Pinpoint the cell where the given text exists, returning its [X, Y] midpoint coordinate. 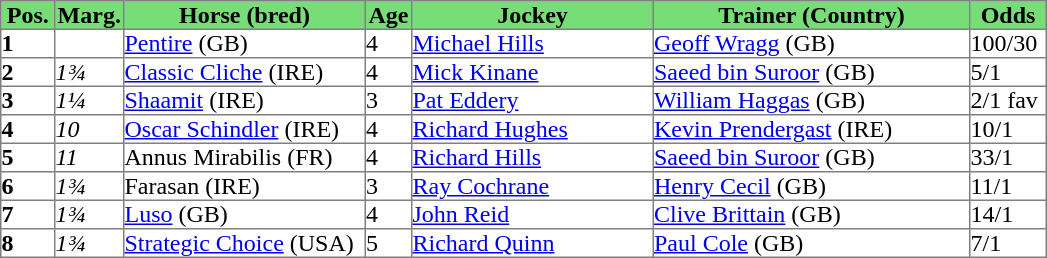
Richard Quinn [533, 243]
Oscar Schindler (IRE) [245, 129]
Ray Cochrane [533, 186]
8 [28, 243]
2 [28, 72]
100/30 [1008, 43]
Mick Kinane [533, 72]
Henry Cecil (GB) [811, 186]
Pentire (GB) [245, 43]
10/1 [1008, 129]
Richard Hills [533, 157]
7 [28, 214]
William Haggas (GB) [811, 100]
33/1 [1008, 157]
Clive Brittain (GB) [811, 214]
Horse (bred) [245, 15]
Paul Cole (GB) [811, 243]
Classic Cliche (IRE) [245, 72]
11/1 [1008, 186]
Farasan (IRE) [245, 186]
Annus Mirabilis (FR) [245, 157]
1 [28, 43]
Geoff Wragg (GB) [811, 43]
Kevin Prendergast (IRE) [811, 129]
Pat Eddery [533, 100]
Richard Hughes [533, 129]
10 [90, 129]
Michael Hills [533, 43]
Odds [1008, 15]
14/1 [1008, 214]
Strategic Choice (USA) [245, 243]
6 [28, 186]
John Reid [533, 214]
Jockey [533, 15]
5/1 [1008, 72]
Trainer (Country) [811, 15]
1¼ [90, 100]
Pos. [28, 15]
7/1 [1008, 243]
Luso (GB) [245, 214]
Age [388, 15]
11 [90, 157]
Marg. [90, 15]
2/1 fav [1008, 100]
Shaamit (IRE) [245, 100]
